From the cell containing the given text, extract its center point as [X, Y] coordinate. 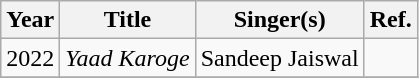
Year [30, 20]
2022 [30, 58]
Singer(s) [280, 20]
Yaad Karoge [128, 58]
Title [128, 20]
Ref. [390, 20]
Sandeep Jaiswal [280, 58]
